Identify which cell holds the provided text, then report its (X, Y) central coordinate. 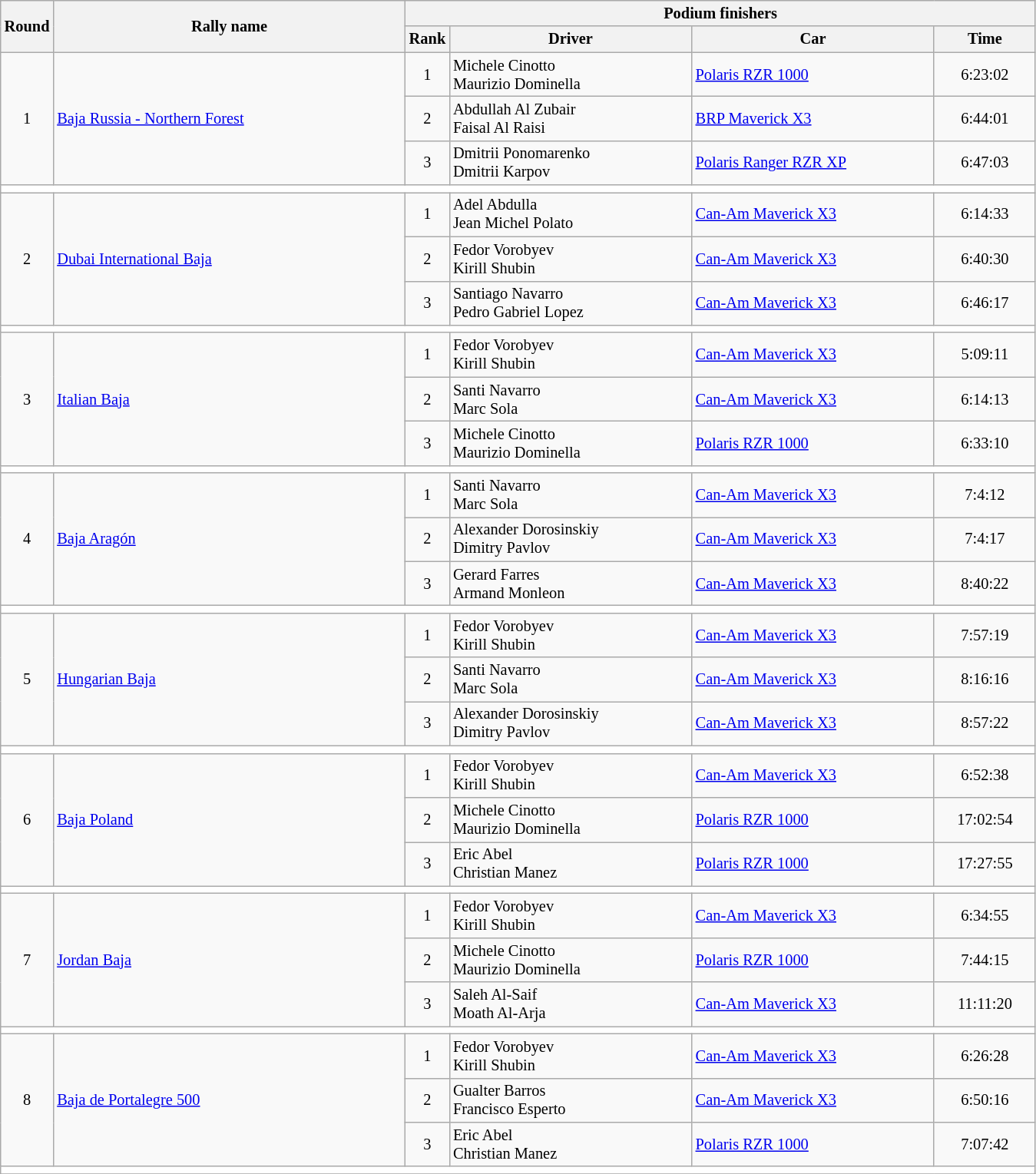
Podium finishers (720, 13)
Time (985, 39)
6:52:38 (985, 776)
8 (28, 1100)
Abdullah Al Zubair Faisal Al Raisi (571, 118)
Round (28, 26)
17:27:55 (985, 864)
6:47:03 (985, 163)
7:07:42 (985, 1144)
7:4:12 (985, 495)
Santiago Navarro Pedro Gabriel Lopez (571, 303)
Jordan Baja (229, 960)
8:16:16 (985, 680)
Baja Aragón (229, 539)
6 (28, 820)
6:34:55 (985, 915)
8:57:22 (985, 723)
Polaris Ranger RZR XP (813, 163)
Gerard Farres Armand Monleon (571, 584)
4 (28, 539)
7:57:19 (985, 635)
Adel Abdulla Jean Michel Polato (571, 214)
Baja Russia - Northern Forest (229, 118)
7:4:17 (985, 539)
6:46:17 (985, 303)
6:14:13 (985, 399)
17:02:54 (985, 819)
6:33:10 (985, 443)
Baja Poland (229, 820)
Rank (427, 39)
6:23:02 (985, 74)
7:44:15 (985, 960)
6:40:30 (985, 259)
Hungarian Baja (229, 679)
8:40:22 (985, 584)
Dubai International Baja (229, 258)
6:14:33 (985, 214)
Car (813, 39)
7 (28, 960)
Dmitrii Ponomarenko Dmitrii Karpov (571, 163)
5 (28, 679)
Baja de Portalegre 500 (229, 1100)
Saleh Al-Saif Moath Al-Arja (571, 1004)
6:44:01 (985, 118)
5:09:11 (985, 355)
Driver (571, 39)
Gualter Barros Francisco Esperto (571, 1100)
BRP Maverick X3 (813, 118)
Rally name (229, 26)
Italian Baja (229, 399)
11:11:20 (985, 1004)
6:50:16 (985, 1100)
6:26:28 (985, 1056)
